Identify which cell holds the provided text, then report its [x, y] central coordinate. 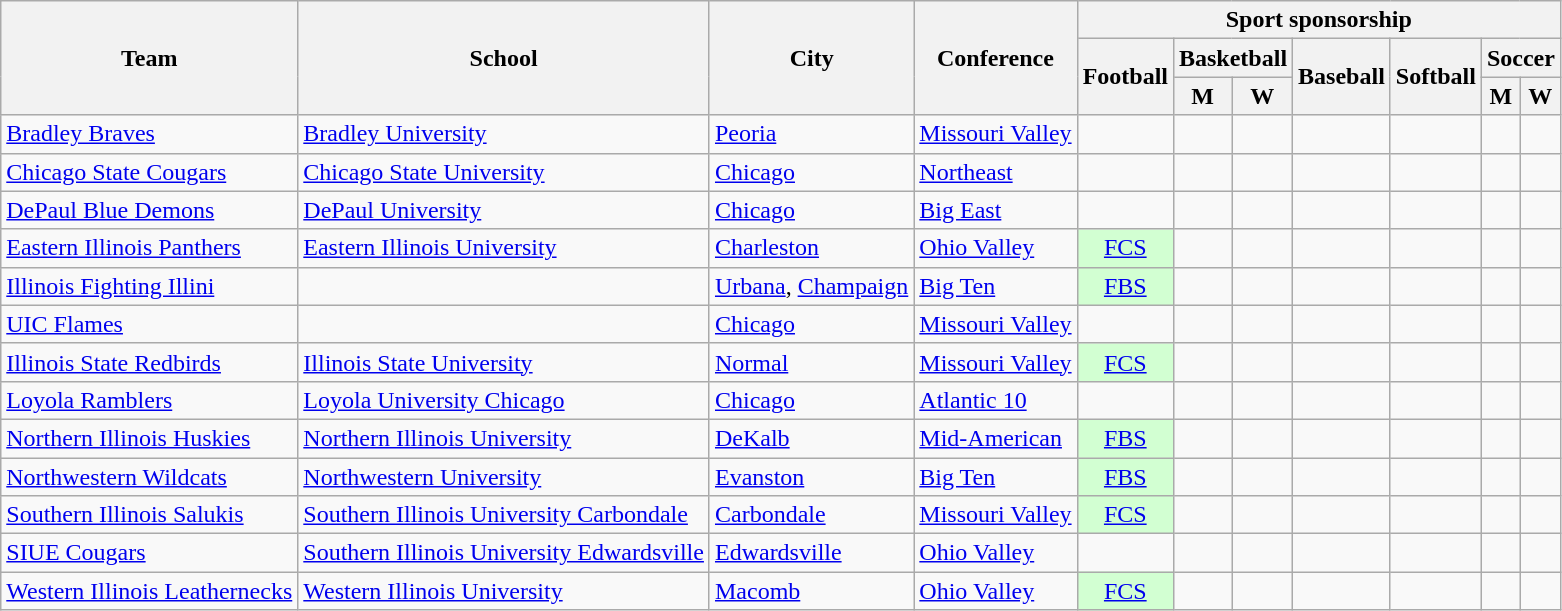
Western Illinois University [504, 591]
Urbana, Champaign [811, 286]
DePaul University [504, 210]
Softball [1436, 77]
Big East [996, 210]
Macomb [811, 591]
Bradley Braves [150, 134]
Loyola Ramblers [150, 400]
Sport sponsorship [1318, 20]
Carbondale [811, 515]
DeKalb [811, 438]
Northern Illinois Huskies [150, 438]
Illinois Fighting Illini [150, 286]
Charleston [811, 248]
Peoria [811, 134]
DePaul Blue Demons [150, 210]
Conference [996, 58]
Northern Illinois University [504, 438]
Southern Illinois University Edwardsville [504, 553]
Evanston [811, 477]
Chicago State University [504, 172]
Edwardsville [811, 553]
Bradley University [504, 134]
Eastern Illinois Panthers [150, 248]
Eastern Illinois University [504, 248]
SIUE Cougars [150, 553]
Mid-American [996, 438]
City [811, 58]
Baseball [1342, 77]
UIC Flames [150, 324]
Football [1125, 77]
Western Illinois Leathernecks [150, 591]
Southern Illinois University Carbondale [504, 515]
Soccer [1520, 58]
Team [150, 58]
Illinois State Redbirds [150, 362]
Southern Illinois Salukis [150, 515]
Atlantic 10 [996, 400]
School [504, 58]
Northwestern Wildcats [150, 477]
Basketball [1232, 58]
Northeast [996, 172]
Illinois State University [504, 362]
Northwestern University [504, 477]
Normal [811, 362]
Chicago State Cougars [150, 172]
Loyola University Chicago [504, 400]
